From the cell containing the given text, extract its center point as (X, Y) coordinate. 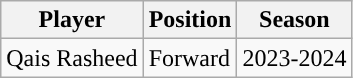
Player (72, 20)
Forward (190, 58)
Qais Rasheed (72, 58)
Position (190, 20)
Season (294, 20)
2023-2024 (294, 58)
